Provide the (X, Y) coordinate of the cell's center where the given text is located.  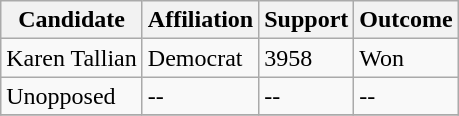
Karen Tallian (72, 58)
Won (406, 58)
Unopposed (72, 96)
Candidate (72, 20)
Outcome (406, 20)
Affiliation (200, 20)
Support (306, 20)
3958 (306, 58)
Democrat (200, 58)
